Find where the given text appears and provide that cell's center as (x, y) coordinate. 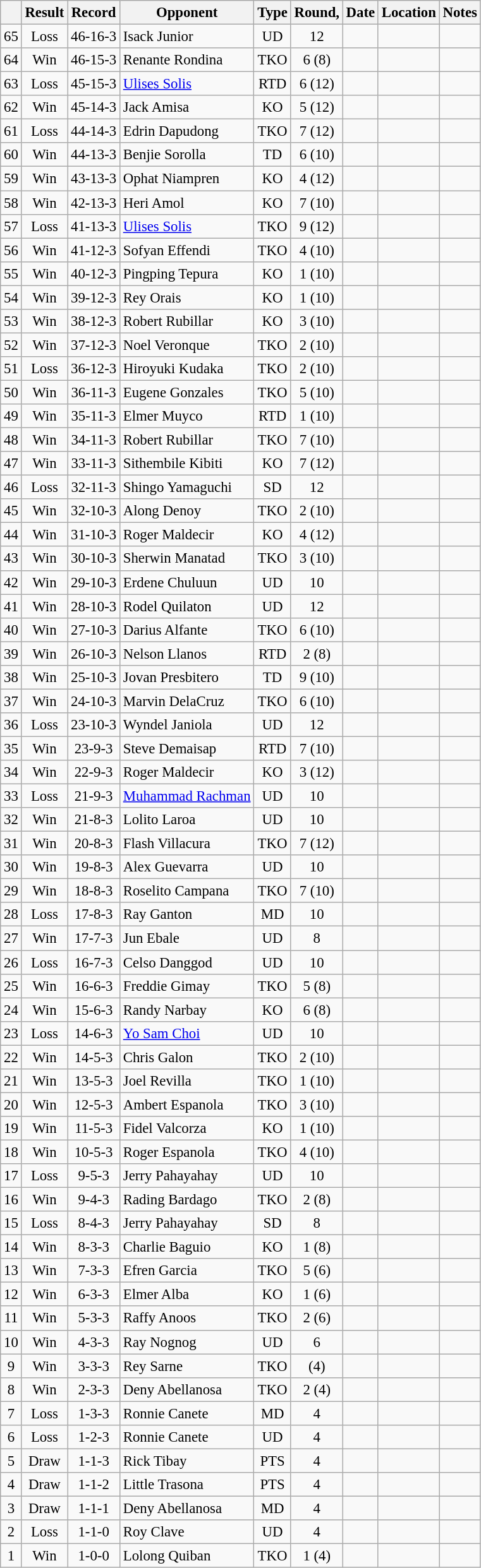
33-11-3 (94, 464)
38-12-3 (94, 321)
41-12-3 (94, 250)
21 (11, 1081)
21-9-3 (94, 796)
14 (11, 1247)
Alex Guevarra (186, 867)
Fidel Valcorza (186, 1128)
1 (6) (317, 1295)
13-5-3 (94, 1081)
17 (11, 1176)
52 (11, 345)
1 (8) (317, 1247)
Roy Clave (186, 1532)
Shingo Yamaguchi (186, 488)
1-0-0 (94, 1556)
Rodel Quilaton (186, 606)
40 (11, 630)
(4) (317, 1366)
Rey Sarne (186, 1366)
36-12-3 (94, 369)
Roselito Campana (186, 891)
Efren Garcia (186, 1271)
Randy Narbay (186, 1010)
Date (360, 13)
Record (94, 13)
17-7-3 (94, 938)
Ray Nognog (186, 1342)
7 (11, 1413)
27-10-3 (94, 630)
35-11-3 (94, 416)
24 (11, 1010)
47 (11, 464)
16-7-3 (94, 962)
1 (4) (317, 1556)
39 (11, 654)
3 (12) (317, 772)
Nelson Llanos (186, 654)
Lolito Laroa (186, 820)
Erdene Chuluun (186, 582)
19-8-3 (94, 867)
Marvin DelaCruz (186, 701)
64 (11, 60)
2-3-3 (94, 1389)
44-13-3 (94, 155)
Location (408, 13)
9 (10) (317, 678)
25-10-3 (94, 678)
Yo Sam Choi (186, 1033)
25 (11, 986)
43-13-3 (94, 179)
29-10-3 (94, 582)
4-3-3 (94, 1342)
1-1-0 (94, 1532)
Raffy Anoos (186, 1319)
23-10-3 (94, 725)
Sithembile Kibiti (186, 464)
15 (11, 1223)
Steve Demaisap (186, 748)
43 (11, 559)
55 (11, 273)
Benjie Sorolla (186, 155)
5 (8) (317, 986)
26 (11, 962)
56 (11, 250)
30-10-3 (94, 559)
29 (11, 891)
46-16-3 (94, 37)
Round, (317, 13)
7-3-3 (94, 1271)
Jun Ebale (186, 938)
32 (11, 820)
Darius Alfante (186, 630)
14-5-3 (94, 1057)
10-5-3 (94, 1152)
Flash Villacura (186, 844)
31-10-3 (94, 535)
37 (11, 701)
Result (44, 13)
Noel Veronque (186, 345)
44-14-3 (94, 131)
Little Trasona (186, 1485)
Lolong Quiban (186, 1556)
28-10-3 (94, 606)
1-1-2 (94, 1485)
Ray Ganton (186, 915)
Elmer Muyco (186, 416)
57 (11, 226)
14-6-3 (94, 1033)
Jack Amisa (186, 107)
Pingping Tepura (186, 273)
9-5-3 (94, 1176)
Wyndel Janiola (186, 725)
2 (11, 1532)
3 (11, 1508)
9 (11, 1366)
1-2-3 (94, 1437)
6-3-3 (94, 1295)
19 (11, 1128)
54 (11, 297)
51 (11, 369)
23-9-3 (94, 748)
17-8-3 (94, 915)
38 (11, 678)
Eugene Gonzales (186, 392)
1-3-3 (94, 1413)
34-11-3 (94, 440)
34 (11, 772)
44 (11, 535)
Ophat Niampren (186, 179)
58 (11, 203)
62 (11, 107)
Sherwin Manatad (186, 559)
Charlie Baguio (186, 1247)
50 (11, 392)
41-13-3 (94, 226)
22 (11, 1057)
13 (11, 1271)
Chris Galon (186, 1057)
53 (11, 321)
Joel Revilla (186, 1081)
8-3-3 (94, 1247)
21-8-3 (94, 820)
9-4-3 (94, 1200)
32-10-3 (94, 511)
5 (6) (317, 1271)
5 (11, 1461)
Rading Bardago (186, 1200)
28 (11, 915)
18 (11, 1152)
22-9-3 (94, 772)
42 (11, 582)
65 (11, 37)
20 (11, 1104)
24-10-3 (94, 701)
6 (12) (317, 84)
32-11-3 (94, 488)
31 (11, 844)
Rick Tibay (186, 1461)
35 (11, 748)
8-4-3 (94, 1223)
5 (12) (317, 107)
36 (11, 725)
36-11-3 (94, 392)
45-15-3 (94, 84)
Isack Junior (186, 37)
12-5-3 (94, 1104)
Jovan Presbitero (186, 678)
11-5-3 (94, 1128)
9 (12) (317, 226)
49 (11, 416)
59 (11, 179)
26-10-3 (94, 654)
16-6-3 (94, 986)
20-8-3 (94, 844)
46-15-3 (94, 60)
Rey Orais (186, 297)
Sofyan Effendi (186, 250)
33 (11, 796)
61 (11, 131)
Hiroyuki Kudaka (186, 369)
Along Denoy (186, 511)
3-3-3 (94, 1366)
39-12-3 (94, 297)
23 (11, 1033)
60 (11, 155)
37-12-3 (94, 345)
63 (11, 84)
2 (4) (317, 1389)
45-14-3 (94, 107)
Type (272, 13)
2 (6) (317, 1319)
15-6-3 (94, 1010)
Freddie Gimay (186, 986)
40-12-3 (94, 273)
Edrin Dapudong (186, 131)
5-3-3 (94, 1319)
1-1-1 (94, 1508)
Notes (460, 13)
27 (11, 938)
Elmer Alba (186, 1295)
Roger Espanola (186, 1152)
18-8-3 (94, 891)
Opponent (186, 13)
48 (11, 440)
Renante Rondina (186, 60)
Ambert Espanola (186, 1104)
11 (11, 1319)
1 (11, 1556)
46 (11, 488)
16 (11, 1200)
42-13-3 (94, 203)
5 (10) (317, 392)
Celso Danggod (186, 962)
45 (11, 511)
30 (11, 867)
Muhammad Rachman (186, 796)
1-1-3 (94, 1461)
41 (11, 606)
Heri Amol (186, 203)
